Pinpoint the cell where the given text exists, returning its (x, y) midpoint coordinate. 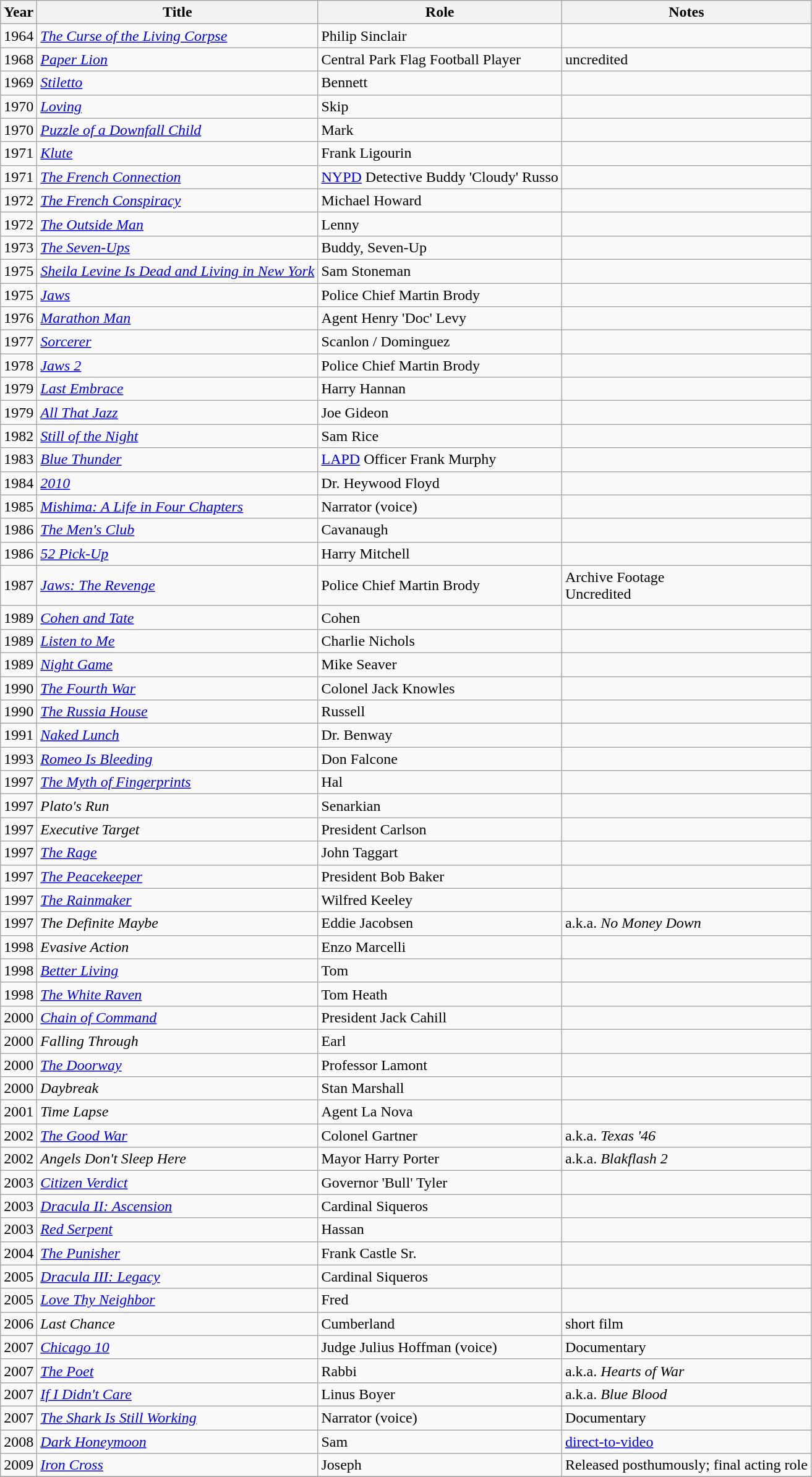
Dracula III: Legacy (177, 1277)
Listen to Me (177, 641)
Notes (686, 12)
Cumberland (440, 1324)
2010 (177, 483)
direct-to-video (686, 1442)
Jaws (177, 295)
John Taggart (440, 853)
The French Connection (177, 177)
The Poet (177, 1371)
1983 (19, 460)
Sorcerer (177, 342)
All That Jazz (177, 413)
short film (686, 1324)
The Rage (177, 853)
Romeo Is Bleeding (177, 759)
The Punisher (177, 1253)
NYPD Detective Buddy 'Cloudy' Russo (440, 177)
Role (440, 12)
Klute (177, 153)
Agent Henry 'Doc' Levy (440, 319)
2008 (19, 1442)
1968 (19, 59)
2001 (19, 1112)
Plato's Run (177, 806)
The Peacekeeper (177, 876)
1982 (19, 436)
1984 (19, 483)
1977 (19, 342)
Paper Lion (177, 59)
Last Embrace (177, 389)
President Jack Cahill (440, 1017)
The Shark Is Still Working (177, 1418)
The Definite Maybe (177, 923)
Colonel Gartner (440, 1136)
1973 (19, 247)
The Curse of the Living Corpse (177, 36)
Jaws: The Revenge (177, 585)
Evasive Action (177, 947)
Chain of Command (177, 1017)
a.k.a. Blakflash 2 (686, 1159)
Dr. Heywood Floyd (440, 483)
Don Falcone (440, 759)
Tom (440, 970)
Harry Hannan (440, 389)
Mayor Harry Porter (440, 1159)
Enzo Marcelli (440, 947)
Citizen Verdict (177, 1183)
Angels Don't Sleep Here (177, 1159)
Hassan (440, 1230)
Senarkian (440, 806)
Russell (440, 712)
The Good War (177, 1136)
1976 (19, 319)
a.k.a. Blue Blood (686, 1394)
Better Living (177, 970)
Skip (440, 106)
Love Thy Neighbor (177, 1300)
Frank Ligourin (440, 153)
Linus Boyer (440, 1394)
1987 (19, 585)
LAPD Officer Frank Murphy (440, 460)
Sam (440, 1442)
Frank Castle Sr. (440, 1253)
The Seven-Ups (177, 247)
Mishima: A Life in Four Chapters (177, 507)
Sam Stoneman (440, 271)
Naked Lunch (177, 735)
Stan Marshall (440, 1089)
a.k.a. No Money Down (686, 923)
Michael Howard (440, 200)
Daybreak (177, 1089)
Iron Cross (177, 1465)
The White Raven (177, 994)
Falling Through (177, 1041)
uncredited (686, 59)
Judge Julius Hoffman (voice) (440, 1347)
Harry Mitchell (440, 554)
Cohen (440, 617)
Fred (440, 1300)
Year (19, 12)
Cavanaugh (440, 530)
Buddy, Seven-Up (440, 247)
1985 (19, 507)
Agent La Nova (440, 1112)
Mark (440, 130)
1978 (19, 366)
2004 (19, 1253)
Jaws 2 (177, 366)
Charlie Nichols (440, 641)
1993 (19, 759)
Archive FootageUncredited (686, 585)
52 Pick-Up (177, 554)
Mike Seaver (440, 664)
Dark Honeymoon (177, 1442)
President Carlson (440, 829)
Dracula II: Ascension (177, 1206)
Last Chance (177, 1324)
The Myth of Fingerprints (177, 782)
1969 (19, 83)
If I Didn't Care (177, 1394)
Bennett (440, 83)
The Fourth War (177, 688)
Sheila Levine Is Dead and Living in New York (177, 271)
2009 (19, 1465)
Eddie Jacobsen (440, 923)
Tom Heath (440, 994)
Central Park Flag Football Player (440, 59)
The Outside Man (177, 224)
Professor Lamont (440, 1064)
Earl (440, 1041)
Philip Sinclair (440, 36)
Colonel Jack Knowles (440, 688)
1991 (19, 735)
The Rainmaker (177, 900)
Governor 'Bull' Tyler (440, 1183)
1964 (19, 36)
Cohen and Tate (177, 617)
Wilfred Keeley (440, 900)
Sam Rice (440, 436)
Executive Target (177, 829)
Lenny (440, 224)
a.k.a. Texas '46 (686, 1136)
2006 (19, 1324)
Time Lapse (177, 1112)
Stiletto (177, 83)
Puzzle of a Downfall Child (177, 130)
Joseph (440, 1465)
The Men's Club (177, 530)
Night Game (177, 664)
Rabbi (440, 1371)
Loving (177, 106)
President Bob Baker (440, 876)
Hal (440, 782)
The French Conspiracy (177, 200)
Dr. Benway (440, 735)
Released posthumously; final acting role (686, 1465)
a.k.a. Hearts of War (686, 1371)
The Russia House (177, 712)
Red Serpent (177, 1230)
Scanlon / Dominguez (440, 342)
Blue Thunder (177, 460)
The Doorway (177, 1064)
Chicago 10 (177, 1347)
Marathon Man (177, 319)
Title (177, 12)
Still of the Night (177, 436)
Joe Gideon (440, 413)
